Pinpoint the cell where the given text exists, returning its [x, y] midpoint coordinate. 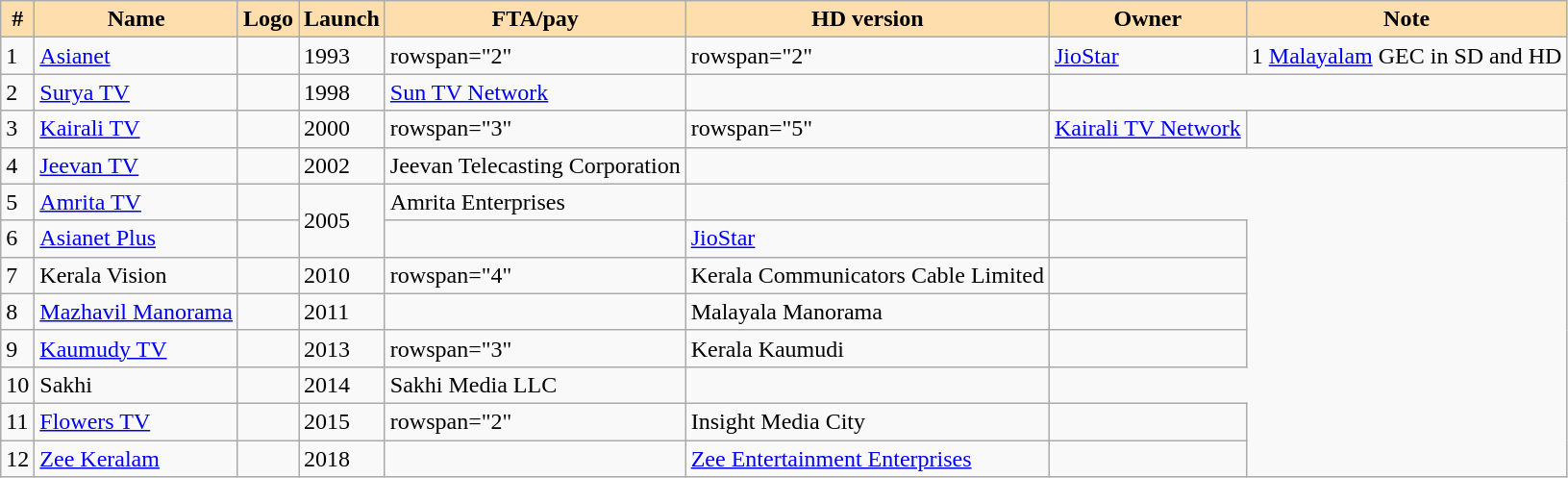
Jeevan Telecasting Corporation [535, 165]
1 Malayalam GEC in SD and HD [1406, 56]
9 [17, 348]
2013 [342, 348]
Kerala Communicators Cable Limited [867, 275]
7 [17, 275]
Kairali TV [137, 129]
Insight Media City [867, 421]
Amrita TV [137, 202]
2010 [342, 275]
FTA/pay [535, 19]
2014 [342, 385]
2011 [342, 312]
2002 [342, 165]
Kairali TV Network [1148, 129]
8 [17, 312]
6 [17, 239]
11 [17, 421]
Kerala Kaumudi [867, 348]
Asianet Plus [137, 239]
Kaumudy TV [137, 348]
2015 [342, 421]
Name [137, 19]
Sakhi Media LLC [535, 385]
rowspan="5" [867, 129]
rowspan="4" [535, 275]
Surya TV [137, 92]
Sun TV Network [535, 92]
Amrita Enterprises [535, 202]
Zee Keralam [137, 459]
5 [17, 202]
2018 [342, 459]
2 [17, 92]
Owner [1148, 19]
2000 [342, 129]
# [17, 19]
12 [17, 459]
Sakhi [137, 385]
Asianet [137, 56]
HD version [867, 19]
Launch [342, 19]
2005 [342, 220]
Logo [267, 19]
4 [17, 165]
Mazhavil Manorama [137, 312]
1 [17, 56]
10 [17, 385]
Flowers TV [137, 421]
Zee Entertainment Enterprises [867, 459]
1998 [342, 92]
Jeevan TV [137, 165]
Malayala Manorama [867, 312]
Note [1406, 19]
3 [17, 129]
1993 [342, 56]
Kerala Vision [137, 275]
